Locate the cell with the specified text and output its (X, Y) center coordinate. 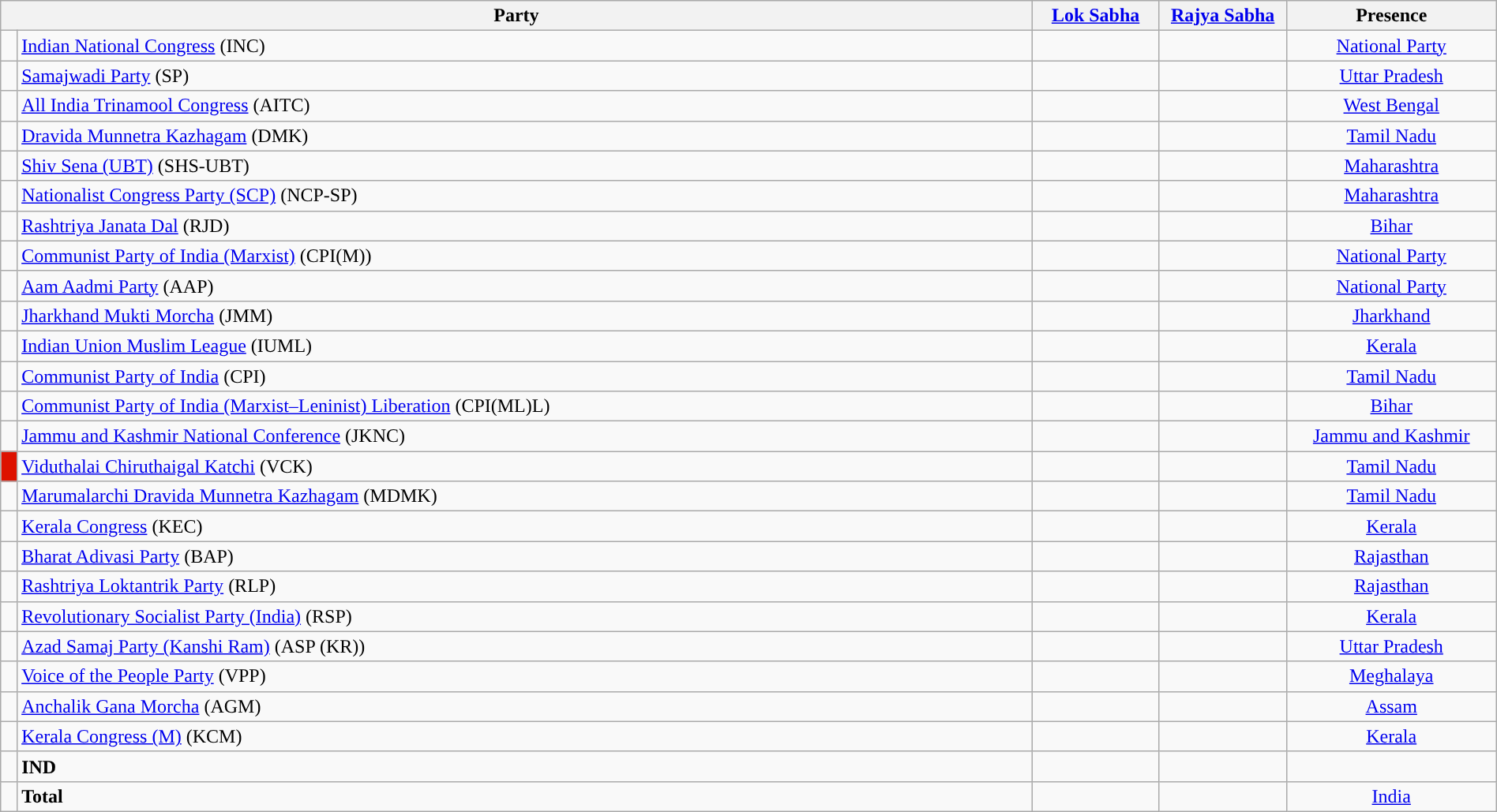
Rajya Sabha (1222, 16)
Indian Union Muslim League (IUML) (524, 346)
All India Trinamool Congress (AITC) (524, 106)
Jharkhand (1391, 316)
Dravida Munnetra Kazhagam (DMK) (524, 136)
Samajwadi Party (SP) (524, 76)
Jammu and Kashmir National Conference (JKNC) (524, 436)
Total (524, 796)
Party (516, 16)
Communist Party of India (CPI) (524, 376)
Assam (1391, 706)
Jammu and Kashmir (1391, 436)
Meghalaya (1391, 676)
West Bengal (1391, 106)
Rashtriya Janata Dal (RJD) (524, 226)
Voice of the People Party (VPP) (524, 676)
Shiv Sena (UBT) (SHS-UBT) (524, 166)
India (1391, 796)
Viduthalai Chiruthaigal Katchi (VCK) (524, 466)
Anchalik Gana Morcha (AGM) (524, 706)
Communist Party of India (Marxist) (CPI(M)) (524, 256)
Aam Aadmi Party (AAP) (524, 286)
Lok Sabha (1096, 16)
Indian National Congress (INC) (524, 46)
Bharat Adivasi Party (BAP) (524, 556)
Jharkhand Mukti Morcha (JMM) (524, 316)
IND (524, 766)
Kerala Congress (KEC) (524, 526)
Rashtriya Loktantrik Party (RLP) (524, 586)
Azad Samaj Party (Kanshi Ram) (ASP (KR)) (524, 646)
Presence (1391, 16)
Revolutionary Socialist Party (India) (RSP) (524, 616)
Communist Party of India (Marxist–Leninist) Liberation (CPI(ML)L) (524, 406)
Kerala Congress (M) (KCM) (524, 736)
Marumalarchi Dravida Munnetra Kazhagam (MDMK) (524, 496)
Nationalist Congress Party (SCP) (NCP-SP) (524, 196)
